Return the (x, y) coordinate for the center point of the cell that contains the specified text.  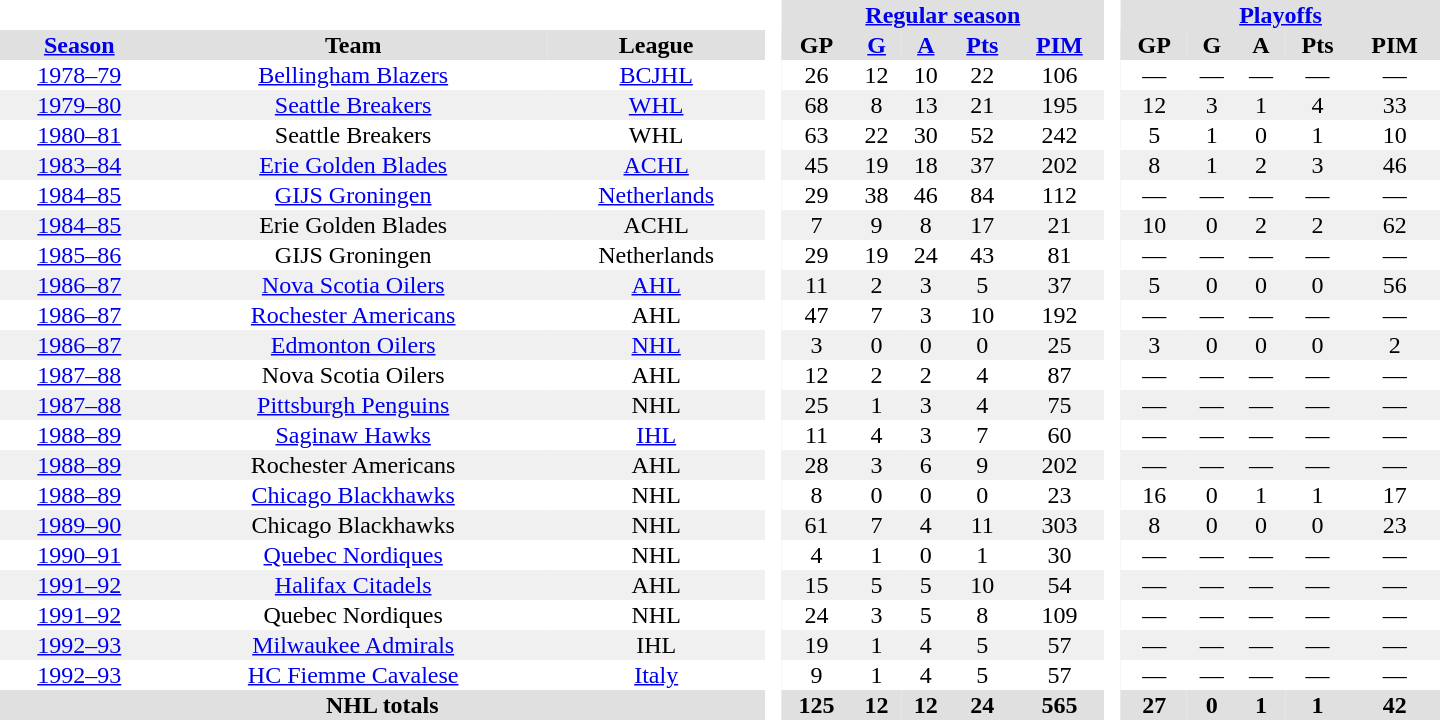
Halifax Citadels (354, 585)
26 (816, 75)
27 (1154, 705)
1989–90 (80, 525)
League (656, 45)
Bellingham Blazers (354, 75)
62 (1394, 225)
68 (816, 105)
195 (1059, 105)
106 (1059, 75)
1980–81 (80, 135)
1983–84 (80, 165)
Regular season (943, 15)
125 (816, 705)
84 (982, 195)
28 (816, 465)
Team (354, 45)
45 (816, 165)
303 (1059, 525)
43 (982, 255)
242 (1059, 135)
42 (1394, 705)
47 (816, 315)
BCJHL (656, 75)
56 (1394, 285)
18 (926, 165)
109 (1059, 615)
38 (876, 195)
192 (1059, 315)
1985–86 (80, 255)
Playoffs (1280, 15)
13 (926, 105)
1978–79 (80, 75)
Italy (656, 675)
Edmonton Oilers (354, 345)
Season (80, 45)
54 (1059, 585)
61 (816, 525)
60 (1059, 435)
16 (1154, 495)
Pittsburgh Penguins (354, 405)
87 (1059, 375)
1979–80 (80, 105)
HC Fiemme Cavalese (354, 675)
1990–91 (80, 555)
565 (1059, 705)
NHL totals (382, 705)
112 (1059, 195)
6 (926, 465)
Milwaukee Admirals (354, 645)
33 (1394, 105)
52 (982, 135)
15 (816, 585)
81 (1059, 255)
75 (1059, 405)
63 (816, 135)
Saginaw Hawks (354, 435)
